Scan for the cell matching the given text and deliver its (x, y) coordinate at center. 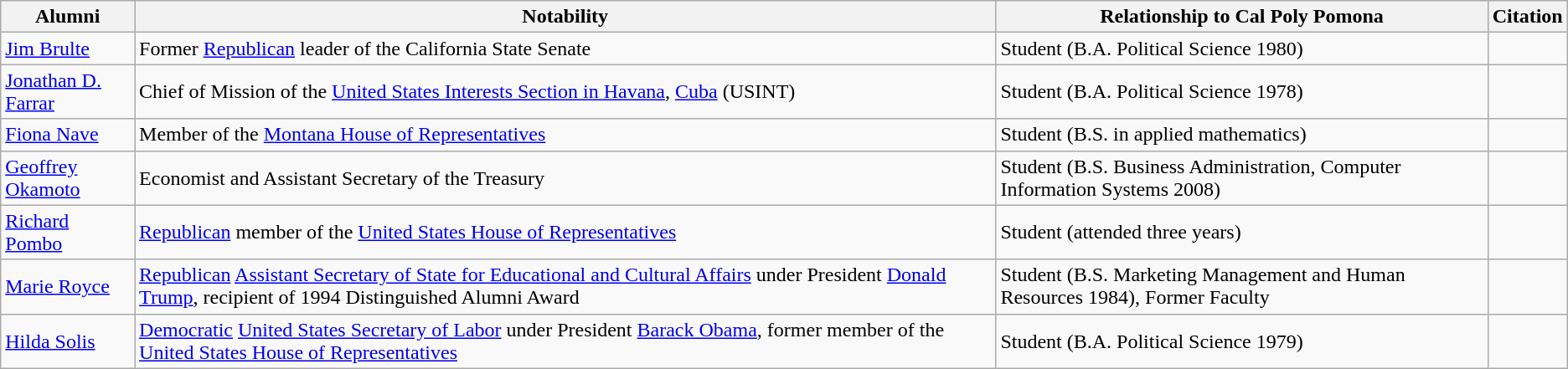
Alumni (68, 17)
Student (B.A. Political Science 1980) (1241, 49)
Relationship to Cal Poly Pomona (1241, 17)
Marie Royce (68, 286)
Student (B.S. Marketing Management and Human Resources 1984), Former Faculty (1241, 286)
Geoffrey Okamoto (68, 177)
Richard Pombo (68, 233)
Jonathan D. Farrar (68, 92)
Notability (565, 17)
Democratic United States Secretary of Labor under President Barack Obama, former member of the United States House of Representatives (565, 341)
Student (B.A. Political Science 1978) (1241, 92)
Hilda Solis (68, 341)
Student (B.S. Business Administration, Computer Information Systems 2008) (1241, 177)
Member of the Montana House of Representatives (565, 135)
Student (B.A. Political Science 1979) (1241, 341)
Student (B.S. in applied mathematics) (1241, 135)
Republican member of the United States House of Representatives (565, 233)
Chief of Mission of the United States Interests Section in Havana, Cuba (USINT) (565, 92)
Fiona Nave (68, 135)
Student (attended three years) (1241, 233)
Economist and Assistant Secretary of the Treasury (565, 177)
Former Republican leader of the California State Senate (565, 49)
Jim Brulte (68, 49)
Citation (1528, 17)
